Return (x, y) of the center of cell containing provided text 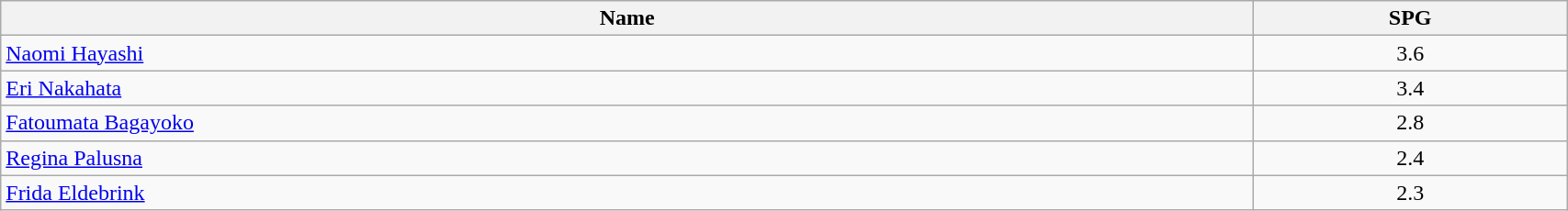
SPG (1411, 18)
Name (627, 18)
Regina Palusna (627, 158)
2.4 (1411, 158)
3.4 (1411, 88)
Naomi Hayashi (627, 53)
3.6 (1411, 53)
Frida Eldebrink (627, 193)
Eri Nakahata (627, 88)
Fatoumata Bagayoko (627, 123)
2.8 (1411, 123)
2.3 (1411, 193)
